Find where the given text appears and provide that cell's center as (X, Y) coordinate. 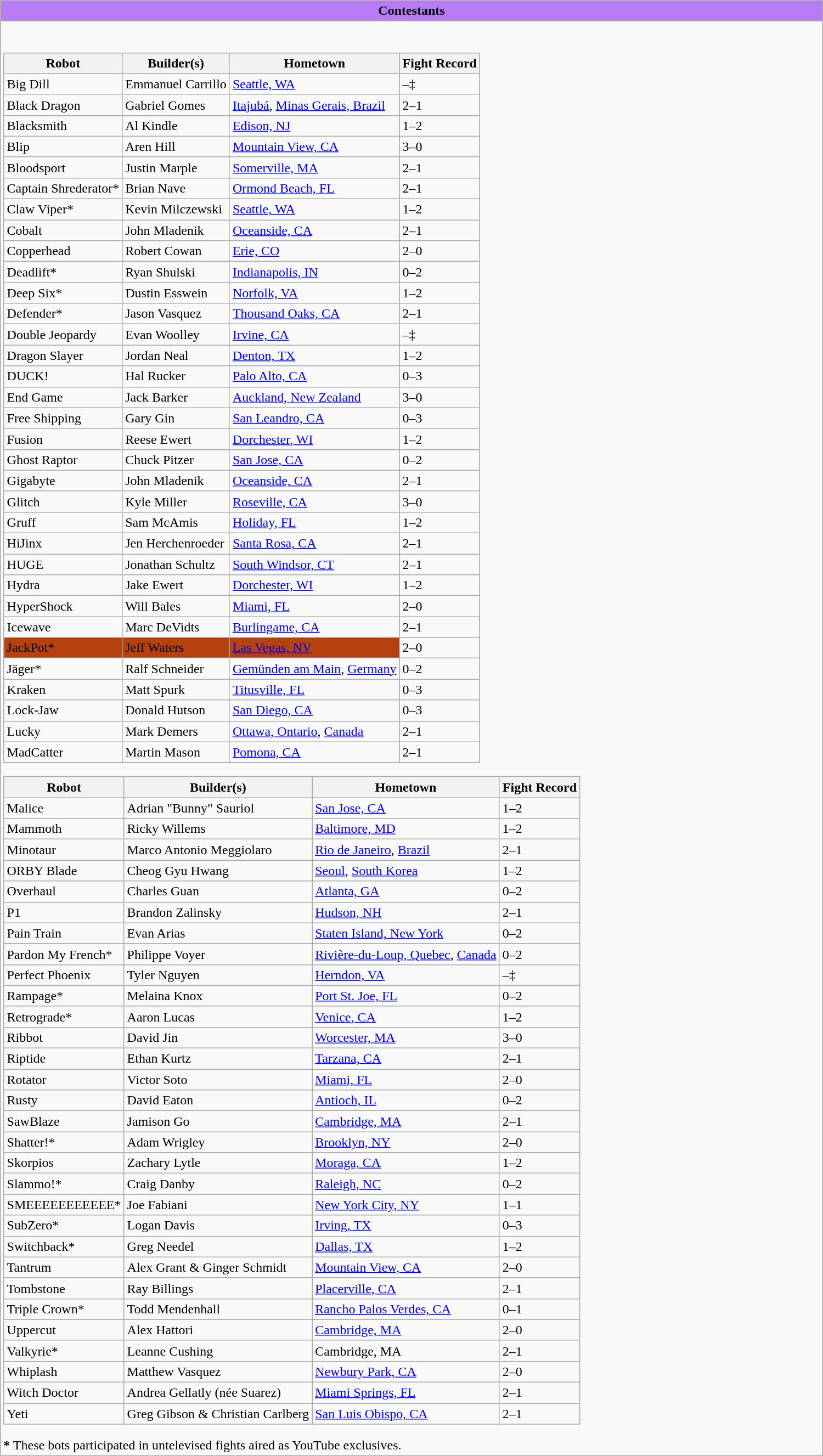
Tyler Nguyen (218, 975)
Claw Viper* (63, 210)
Denton, TX (314, 355)
Emmanuel Carrillo (176, 84)
Gabriel Gomes (176, 105)
Brandon Zalinsky (218, 912)
Worcester, MA (406, 1037)
Jen Herchenroeder (176, 544)
P1 (64, 912)
Herndon, VA (406, 975)
Rusty (64, 1101)
Yeti (64, 1414)
Pardon My French* (64, 954)
Jäger* (63, 669)
New York City, NY (406, 1205)
Andrea Gellatly (née Suarez) (218, 1393)
Witch Doctor (64, 1393)
Free Shipping (63, 418)
DUCK! (63, 376)
Greg Gibson & Christian Carlberg (218, 1414)
Minotaur (64, 850)
Thousand Oaks, CA (314, 314)
Venice, CA (406, 1017)
Leanne Cushing (218, 1351)
Melaina Knox (218, 996)
SMEEEEEEEEEEE* (64, 1205)
SawBlaze (64, 1121)
Rampage* (64, 996)
Al Kindle (176, 126)
Mark Demers (176, 731)
Baltimore, MD (406, 829)
Contestants (411, 11)
Irving, TX (406, 1226)
Adam Wrigley (218, 1142)
Pomona, CA (314, 752)
Bloodsport (63, 167)
Jonathan Schultz (176, 565)
Gigabyte (63, 481)
Jake Ewert (176, 585)
Aaron Lucas (218, 1017)
Joe Fabiani (218, 1205)
Marc DeVidts (176, 627)
Marco Antonio Meggiolaro (218, 850)
Will Bales (176, 606)
Staten Island, New York (406, 933)
Evan Woolley (176, 335)
Ribbot (64, 1037)
Burlingame, CA (314, 627)
Justin Marple (176, 167)
Glitch (63, 501)
Kyle Miller (176, 501)
Triple Crown* (64, 1309)
Ryan Shulski (176, 272)
Hydra (63, 585)
Hudson, NH (406, 912)
Blip (63, 146)
MadCatter (63, 752)
Jamison Go (218, 1121)
Tarzana, CA (406, 1059)
Titusville, FL (314, 690)
Miami Springs, FL (406, 1393)
Brian Nave (176, 188)
HUGE (63, 565)
Ricky Willems (218, 829)
Skorpios (64, 1163)
Slammo!* (64, 1184)
Moraga, CA (406, 1163)
End Game (63, 397)
Shatter!* (64, 1142)
Ghost Raptor (63, 460)
Logan Davis (218, 1226)
Ralf Schneider (176, 669)
Valkyrie* (64, 1351)
JackPot* (63, 648)
Itajubá, Minas Gerais, Brazil (314, 105)
Defender* (63, 314)
Copperhead (63, 251)
Jack Barker (176, 397)
Icewave (63, 627)
Adrian "Bunny" Sauriol (218, 808)
Dragon Slayer (63, 355)
Rio de Janeiro, Brazil (406, 850)
HyperShock (63, 606)
Ottawa, Ontario, Canada (314, 731)
Atlanta, GA (406, 891)
Deep Six* (63, 293)
Rotator (64, 1080)
Matt Spurk (176, 690)
Cheog Gyu Hwang (218, 871)
Dustin Esswein (176, 293)
Aren Hill (176, 146)
Todd Mendenhall (218, 1309)
Ormond Beach, FL (314, 188)
Dallas, TX (406, 1246)
Greg Needel (218, 1246)
Robert Cowan (176, 251)
Norfolk, VA (314, 293)
Somerville, MA (314, 167)
SubZero* (64, 1226)
Seoul, South Korea (406, 871)
Las Vegas, NV (314, 648)
San Diego, CA (314, 710)
Deadlift* (63, 272)
Reese Ewert (176, 439)
Ethan Kurtz (218, 1059)
Whiplash (64, 1372)
San Leandro, CA (314, 418)
Donald Hutson (176, 710)
Switchback* (64, 1246)
Antioch, IL (406, 1101)
Matthew Vasquez (218, 1372)
Black Dragon (63, 105)
Tantrum (64, 1267)
ORBY Blade (64, 871)
Indianapolis, IN (314, 272)
Palo Alto, CA (314, 376)
Kraken (63, 690)
Captain Shrederator* (63, 188)
Auckland, New Zealand (314, 397)
Uppercut (64, 1330)
Sam McAmis (176, 522)
Lucky (63, 731)
Mammoth (64, 829)
Port St. Joe, FL (406, 996)
Newbury Park, CA (406, 1372)
Retrograde* (64, 1017)
Malice (64, 808)
Overhaul (64, 891)
Rivière-du-Loup, Quebec, Canada (406, 954)
Brooklyn, NY (406, 1142)
Raleigh, NC (406, 1184)
Hal Rucker (176, 376)
Ray Billings (218, 1288)
Perfect Phoenix (64, 975)
Cobalt (63, 230)
South Windsor, CT (314, 565)
Riptide (64, 1059)
Alex Hattori (218, 1330)
Pain Train (64, 933)
HiJinx (63, 544)
Jordan Neal (176, 355)
Roseville, CA (314, 501)
0–1 (539, 1309)
Holiday, FL (314, 522)
Alex Grant & Ginger Schmidt (218, 1267)
Blacksmith (63, 126)
Santa Rosa, CA (314, 544)
Double Jeopardy (63, 335)
Jeff Waters (176, 648)
Zachary Lytle (218, 1163)
Lock-Jaw (63, 710)
David Jin (218, 1037)
Martin Mason (176, 752)
Rancho Palos Verdes, CA (406, 1309)
Craig Danby (218, 1184)
Victor Soto (218, 1080)
Erie, CO (314, 251)
San Luis Obispo, CA (406, 1414)
Charles Guan (218, 891)
Tombstone (64, 1288)
1–1 (539, 1205)
Big Dill (63, 84)
David Eaton (218, 1101)
Chuck Pitzer (176, 460)
Jason Vasquez (176, 314)
Fusion (63, 439)
Edison, NJ (314, 126)
Kevin Milczewski (176, 210)
Irvine, CA (314, 335)
Gruff (63, 522)
Evan Arias (218, 933)
Gary Gin (176, 418)
Placerville, CA (406, 1288)
Gemünden am Main, Germany (314, 669)
Philippe Voyer (218, 954)
